Detect which cell encompasses the target text, then output its (X, Y) center coordinate. 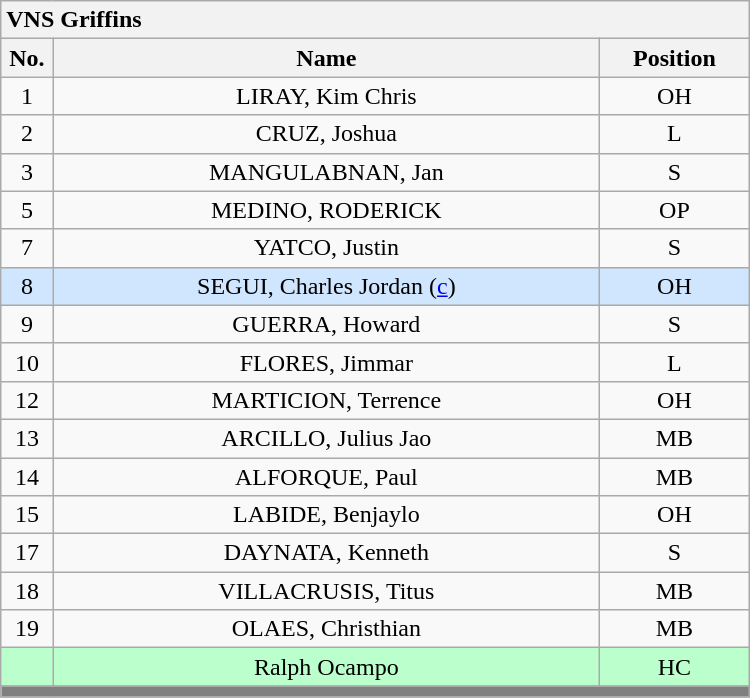
12 (27, 400)
Name (326, 58)
MEDINO, RODERICK (326, 210)
MARTICION, Terrence (326, 400)
VNS Griffins (375, 20)
17 (27, 553)
OLAES, Christhian (326, 629)
CRUZ, Joshua (326, 134)
15 (27, 515)
MANGULABNAN, Jan (326, 172)
9 (27, 324)
FLORES, Jimmar (326, 362)
ARCILLO, Julius Jao (326, 438)
SEGUI, Charles Jordan (c) (326, 286)
DAYNATA, Kenneth (326, 553)
Ralph Ocampo (326, 667)
7 (27, 248)
8 (27, 286)
1 (27, 96)
19 (27, 629)
3 (27, 172)
YATCO, Justin (326, 248)
No. (27, 58)
10 (27, 362)
13 (27, 438)
18 (27, 591)
LABIDE, Benjaylo (326, 515)
HC (675, 667)
ALFORQUE, Paul (326, 477)
VILLACRUSIS, Titus (326, 591)
GUERRA, Howard (326, 324)
14 (27, 477)
2 (27, 134)
OP (675, 210)
Position (675, 58)
LIRAY, Kim Chris (326, 96)
5 (27, 210)
